Scan for the cell matching the given text and deliver its (X, Y) coordinate at center. 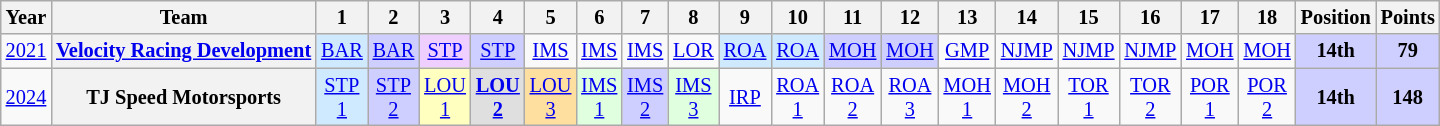
15 (1089, 17)
17 (1210, 17)
LOU2 (498, 97)
TOR1 (1089, 97)
POR1 (1210, 97)
Points (1408, 17)
STP1 (342, 97)
1 (342, 17)
16 (1150, 17)
Velocity Racing Development (184, 51)
POR2 (1266, 97)
12 (910, 17)
Team (184, 17)
TOR2 (1150, 97)
4 (498, 17)
7 (645, 17)
148 (1408, 97)
18 (1266, 17)
2 (394, 17)
6 (599, 17)
IMS3 (693, 97)
2024 (26, 97)
ROA3 (910, 97)
GMP (968, 51)
IRP (746, 97)
LOU1 (445, 97)
Year (26, 17)
10 (798, 17)
LOU3 (551, 97)
14 (1027, 17)
2021 (26, 51)
MOH1 (968, 97)
11 (852, 17)
ROA2 (852, 97)
IMS2 (645, 97)
STP2 (394, 97)
79 (1408, 51)
5 (551, 17)
IMS1 (599, 97)
Position (1336, 17)
13 (968, 17)
ROA1 (798, 97)
MOH2 (1027, 97)
TJ Speed Motorsports (184, 97)
3 (445, 17)
9 (746, 17)
8 (693, 17)
LOR (693, 51)
